Extract the (x, y) coordinate from the center of the cell holding the provided text.  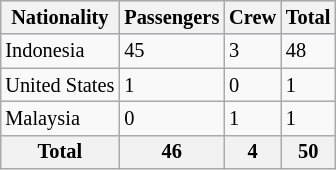
3 (252, 51)
46 (172, 152)
48 (308, 51)
45 (172, 51)
Nationality (60, 18)
50 (308, 152)
Passengers (172, 18)
United States (60, 85)
Crew (252, 18)
Indonesia (60, 51)
4 (252, 152)
Malaysia (60, 119)
